Return the [x, y] coordinate for the center point of the cell that contains the specified text.  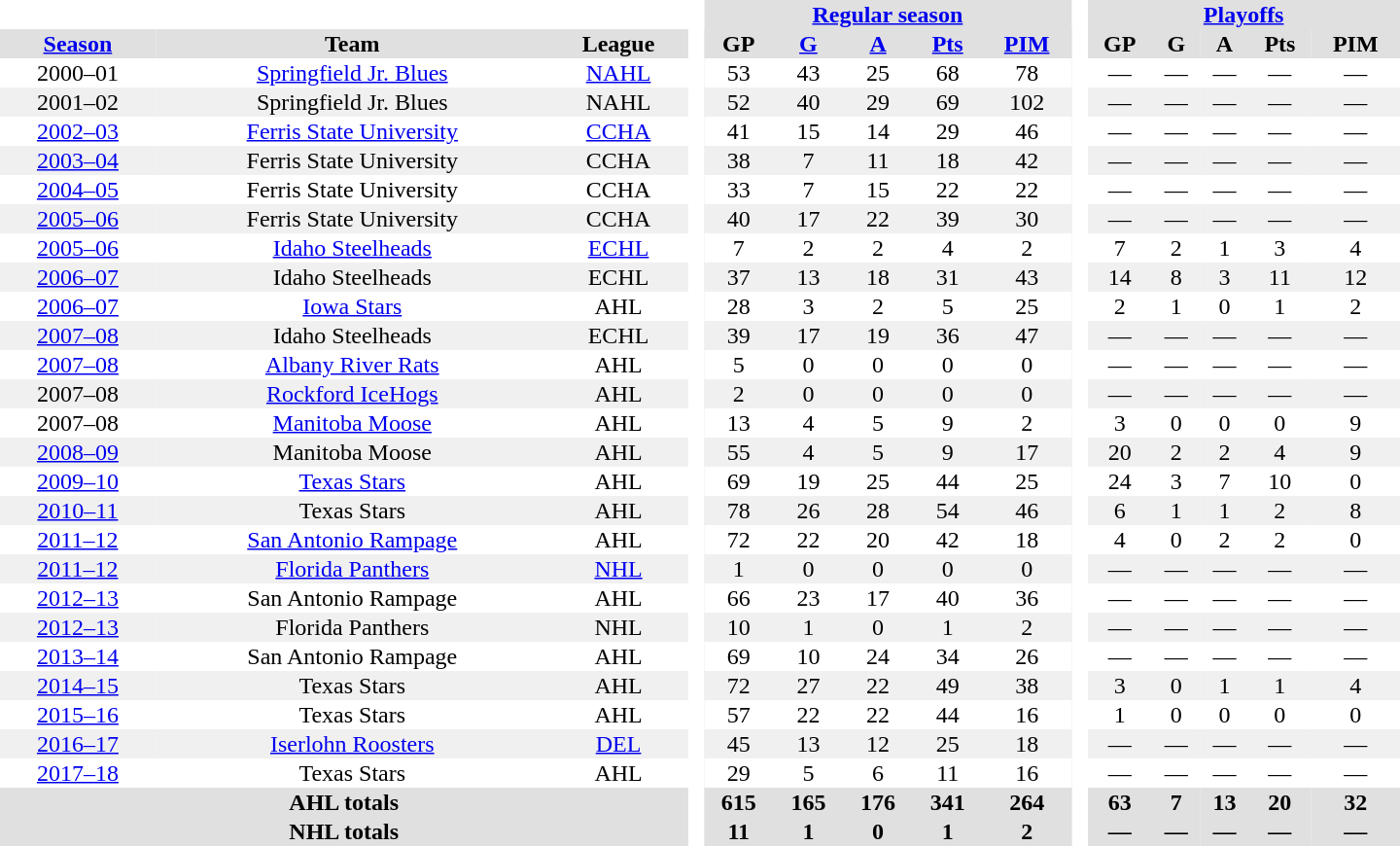
Regular season [888, 15]
Rockford IceHogs [352, 394]
45 [739, 744]
2010–11 [78, 511]
41 [739, 131]
2017–18 [78, 773]
30 [1027, 219]
2004–05 [78, 190]
AHL totals [344, 802]
Playoffs [1243, 15]
31 [948, 277]
Iserlohn Roosters [352, 744]
2015–16 [78, 715]
2009–10 [78, 481]
33 [739, 190]
2000–01 [78, 73]
55 [739, 452]
DEL [618, 744]
68 [948, 73]
341 [948, 802]
49 [948, 686]
32 [1355, 802]
Season [78, 44]
47 [1027, 335]
52 [739, 102]
615 [739, 802]
NHL totals [344, 831]
Iowa Stars [352, 306]
2016–17 [78, 744]
54 [948, 511]
League [618, 44]
23 [809, 598]
57 [739, 715]
2003–04 [78, 160]
Team [352, 44]
63 [1120, 802]
66 [739, 598]
27 [809, 686]
176 [878, 802]
102 [1027, 102]
165 [809, 802]
53 [739, 73]
2001–02 [78, 102]
2008–09 [78, 452]
2014–15 [78, 686]
264 [1027, 802]
34 [948, 656]
2002–03 [78, 131]
2013–14 [78, 656]
37 [739, 277]
Albany River Rats [352, 365]
